From the cell containing the given text, extract its center point as [x, y] coordinate. 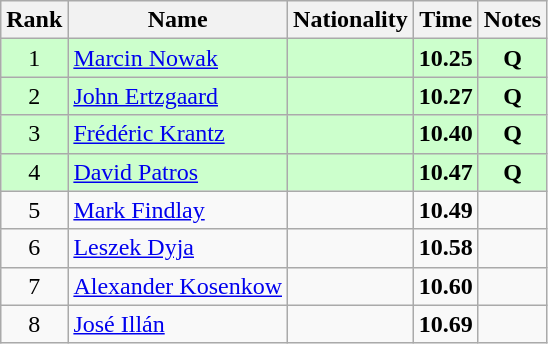
10.60 [446, 286]
1 [34, 58]
10.25 [446, 58]
2 [34, 96]
7 [34, 286]
3 [34, 134]
10.40 [446, 134]
Leszek Dyja [178, 248]
10.47 [446, 172]
5 [34, 210]
David Patros [178, 172]
Frédéric Krantz [178, 134]
8 [34, 324]
John Ertzgaard [178, 96]
Time [446, 20]
Alexander Kosenkow [178, 286]
Nationality [351, 20]
Name [178, 20]
10.49 [446, 210]
10.69 [446, 324]
6 [34, 248]
Notes [512, 20]
Marcin Nowak [178, 58]
Mark Findlay [178, 210]
10.58 [446, 248]
Rank [34, 20]
10.27 [446, 96]
4 [34, 172]
José Illán [178, 324]
